Extract the (X, Y) coordinate from the center of the cell holding the provided text.  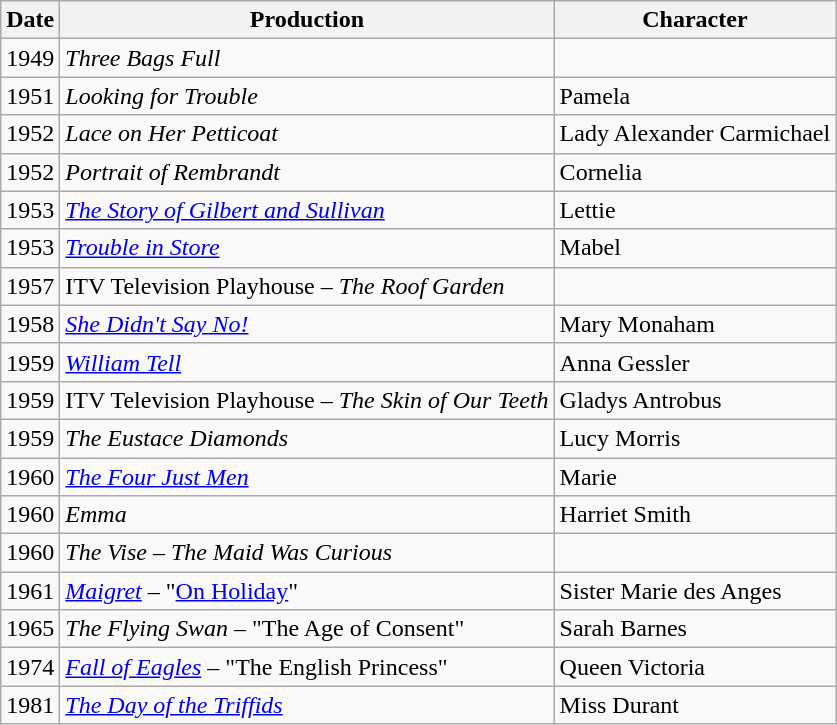
Trouble in Store (307, 248)
Miss Durant (695, 705)
ITV Television Playhouse – The Skin of Our Teeth (307, 400)
The Day of the Triffids (307, 705)
Fall of Eagles – "The English Princess" (307, 667)
ITV Television Playhouse – The Roof Garden (307, 286)
Sister Marie des Anges (695, 591)
1951 (30, 96)
The Vise – The Maid Was Curious (307, 553)
The Story of Gilbert and Sullivan (307, 210)
Character (695, 20)
Harriet Smith (695, 515)
1965 (30, 629)
1958 (30, 324)
Queen Victoria (695, 667)
Lady Alexander Carmichael (695, 134)
Maigret – "On Holiday" (307, 591)
The Four Just Men (307, 477)
1957 (30, 286)
1961 (30, 591)
William Tell (307, 362)
Pamela (695, 96)
1974 (30, 667)
Looking for Trouble (307, 96)
Mabel (695, 248)
Mary Monaham (695, 324)
The Flying Swan – "The Age of Consent" (307, 629)
Date (30, 20)
1949 (30, 58)
Anna Gessler (695, 362)
Marie (695, 477)
Gladys Antrobus (695, 400)
1981 (30, 705)
Lace on Her Petticoat (307, 134)
She Didn't Say No! (307, 324)
Emma (307, 515)
The Eustace Diamonds (307, 438)
Lucy Morris (695, 438)
Sarah Barnes (695, 629)
Lettie (695, 210)
Cornelia (695, 172)
Production (307, 20)
Portrait of Rembrandt (307, 172)
Three Bags Full (307, 58)
